Locate the cell with the specified text and output its (x, y) center coordinate. 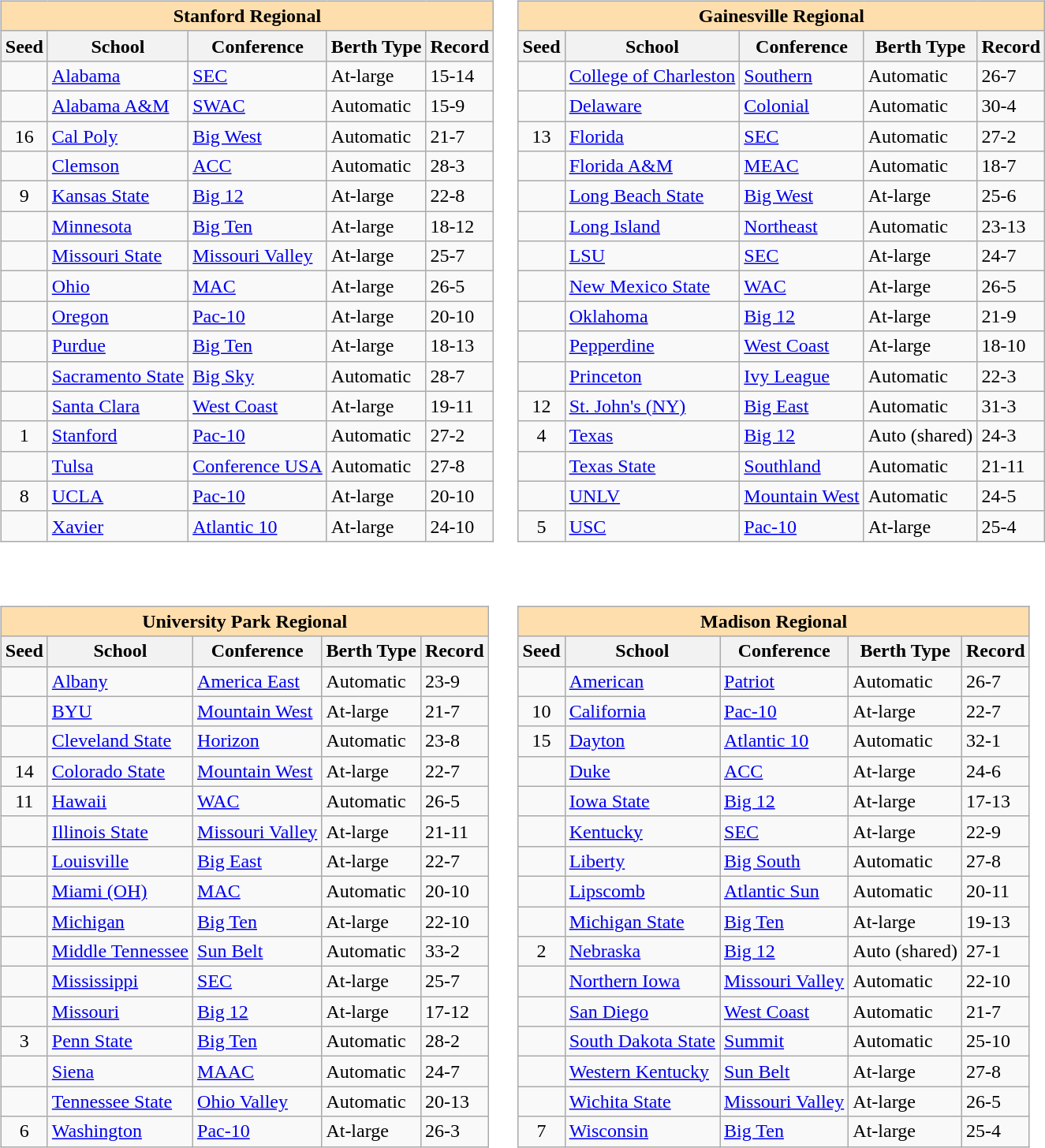
Miami (OH) (120, 891)
18-13 (460, 346)
Stanford Regional (247, 16)
UNLV (652, 496)
Alabama A&M (118, 106)
Wichita State (642, 1101)
9 (24, 196)
Colonial (801, 106)
20-11 (995, 891)
BYU (120, 711)
College of Charleston (652, 76)
28-7 (460, 376)
24-10 (460, 526)
18-7 (1011, 166)
MAAC (257, 1072)
Dayton (642, 741)
SWAC (258, 106)
17-12 (454, 1012)
18-10 (1011, 346)
Kansas State (118, 196)
Big South (784, 861)
11 (24, 801)
St. John's (NY) (652, 406)
Clemson (118, 166)
Missouri State (118, 256)
Michigan (120, 922)
Liberty (642, 861)
Southland (801, 466)
23-9 (454, 681)
Kentucky (642, 831)
Patriot (784, 681)
Florida (652, 136)
Purdue (118, 346)
Lipscomb (642, 891)
Stanford (118, 436)
19-13 (995, 922)
New Mexico State (652, 286)
Madison Regional (774, 621)
Texas (652, 436)
Ohio (118, 286)
Cleveland State (120, 741)
22-3 (1011, 376)
Southern (801, 76)
28-2 (454, 1042)
20-13 (454, 1101)
6 (24, 1131)
Florida A&M (652, 166)
24-5 (1011, 496)
Middle Tennessee (120, 952)
Colorado State (120, 771)
17-13 (995, 801)
12 (541, 406)
Santa Clara (118, 406)
24-3 (1011, 436)
Siena (120, 1072)
31-3 (1011, 406)
Cal Poly (118, 136)
5 (541, 526)
15-9 (460, 106)
Conference USA (258, 466)
32-1 (995, 741)
1 (24, 436)
23-8 (454, 741)
Penn State (120, 1042)
Princeton (652, 376)
USC (652, 526)
Missouri (120, 1012)
Michigan State (642, 922)
24-6 (995, 771)
30-4 (1011, 106)
Horizon (257, 741)
Oklahoma (652, 316)
3 (24, 1042)
Pepperdine (652, 346)
Atlantic Sun (784, 891)
Nebraska (642, 952)
Summit (784, 1042)
California (642, 711)
22-9 (995, 831)
Alabama (118, 76)
UCLA (118, 496)
8 (24, 496)
15 (541, 741)
13 (541, 136)
Long Beach State (652, 196)
22-8 (460, 196)
27-1 (995, 952)
American (642, 681)
Iowa State (642, 801)
Louisville (120, 861)
Wisconsin (642, 1131)
Xavier (118, 526)
Tulsa (118, 466)
Hawaii (120, 801)
San Diego (642, 1012)
23-13 (1011, 226)
University Park Regional (244, 621)
33-2 (454, 952)
Big Sky (258, 376)
Mississippi (120, 982)
25-6 (1011, 196)
14 (24, 771)
Illinois State (120, 831)
Oregon (118, 316)
4 (541, 436)
10 (541, 711)
Ohio Valley (257, 1101)
Northeast (801, 226)
LSU (652, 256)
Gainesville Regional (782, 16)
15-14 (460, 76)
21-9 (1011, 316)
16 (24, 136)
South Dakota State (642, 1042)
Sacramento State (118, 376)
18-12 (460, 226)
Long Island (652, 226)
25-10 (995, 1042)
19-11 (460, 406)
Minnesota (118, 226)
Ivy League (801, 376)
Texas State (652, 466)
Washington (120, 1131)
Western Kentucky (642, 1072)
Albany (120, 681)
26-3 (454, 1131)
Duke (642, 771)
Tennessee State (120, 1101)
28-3 (460, 166)
Delaware (652, 106)
2 (541, 952)
7 (541, 1131)
America East (257, 681)
Northern Iowa (642, 982)
MEAC (801, 166)
